From the cell containing the given text, extract its center point as [X, Y] coordinate. 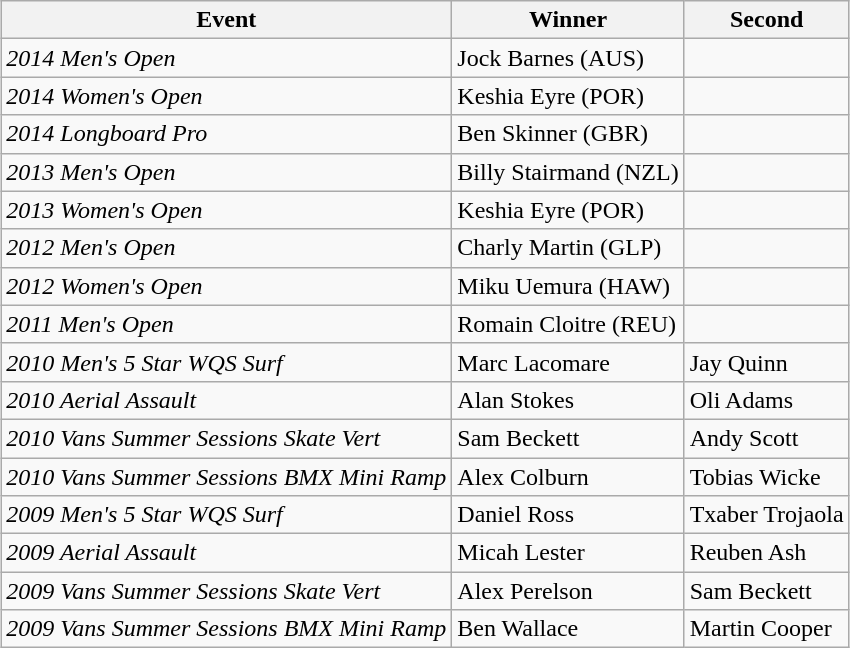
Jock Barnes (AUS) [568, 58]
2010 Aerial Assault [226, 400]
2010 Vans Summer Sessions Skate Vert [226, 438]
Billy Stairmand (NZL) [568, 172]
Oli Adams [766, 400]
Tobias Wicke [766, 477]
Romain Cloitre (REU) [568, 324]
2009 Aerial Assault [226, 553]
Micah Lester [568, 553]
Alan Stokes [568, 400]
Charly Martin (GLP) [568, 248]
Miku Uemura (HAW) [568, 286]
Daniel Ross [568, 515]
2012 Men's Open [226, 248]
2014 Longboard Pro [226, 134]
Ben Skinner (GBR) [568, 134]
2011 Men's Open [226, 324]
2013 Men's Open [226, 172]
2014 Men's Open [226, 58]
2012 Women's Open [226, 286]
Ben Wallace [568, 629]
2009 Vans Summer Sessions BMX Mini Ramp [226, 629]
2014 Women's Open [226, 96]
2010 Men's 5 Star WQS Surf [226, 362]
2009 Men's 5 Star WQS Surf [226, 515]
Alex Perelson [568, 591]
Winner [568, 20]
Alex Colburn [568, 477]
2013 Women's Open [226, 210]
2010 Vans Summer Sessions BMX Mini Ramp [226, 477]
Txaber Trojaola [766, 515]
Andy Scott [766, 438]
2009 Vans Summer Sessions Skate Vert [226, 591]
Martin Cooper [766, 629]
Reuben Ash [766, 553]
Second [766, 20]
Marc Lacomare [568, 362]
Jay Quinn [766, 362]
Event [226, 20]
